Capture the cell that displays the provided text and extract its (x, y) central coordinate. 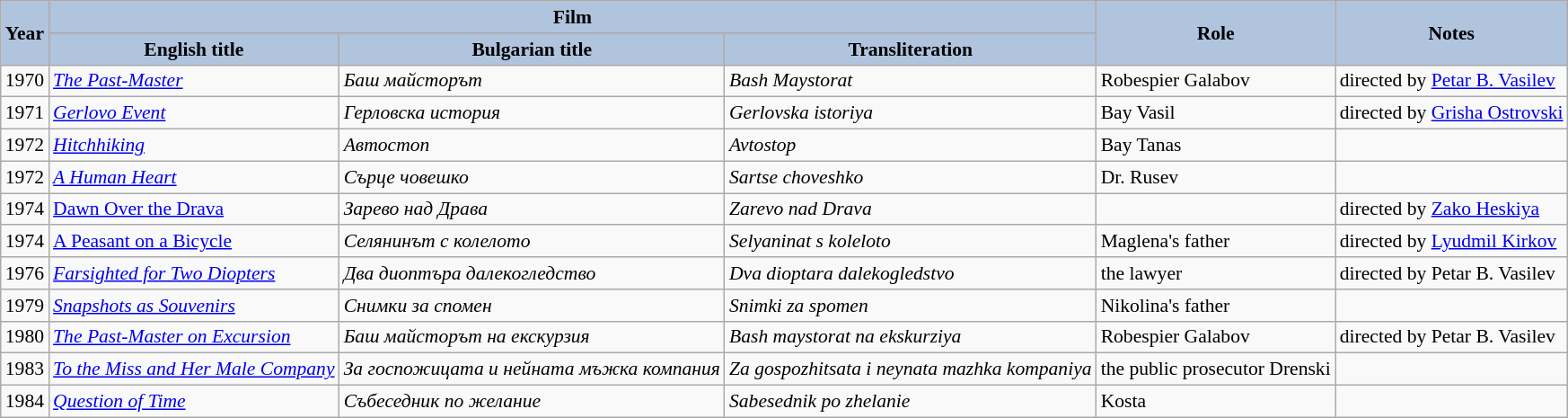
the lawyer (1216, 273)
A Peasant on a Bicycle (194, 242)
directed by Grisha Ostrovski (1451, 113)
Баш майсторът (532, 81)
Bash maystorat na ekskurziya (911, 337)
Maglena's father (1216, 242)
directed by Zako Heskiya (1451, 209)
Dva dioptara dalekogledstvo (911, 273)
Za gospozhitsata i neynata mazhka kompaniya (911, 369)
1984 (25, 402)
Notes (1451, 32)
The Past-Master on Excursion (194, 337)
Zarevo nad Drava (911, 209)
Nikolina's father (1216, 306)
The Past-Master (194, 81)
directed by Lyudmil Kirkov (1451, 242)
Dawn Over the Drava (194, 209)
Събеседник по желание (532, 402)
Баш майсторът на екскурзия (532, 337)
Role (1216, 32)
Selyaninat s koleloto (911, 242)
1980 (25, 337)
the public prosecutor Drenski (1216, 369)
Селянинът с колелото (532, 242)
Снимки за спомен (532, 306)
Два диоптъра далекогледство (532, 273)
Kosta (1216, 402)
Avtostop (911, 146)
Farsighted for Two Diopters (194, 273)
Film (573, 17)
Sabesednik po zhelanie (911, 402)
To the Miss and Her Male Company (194, 369)
A Human Heart (194, 177)
1970 (25, 81)
Year (25, 32)
Snapshots as Souvenirs (194, 306)
Gerlovo Event (194, 113)
Сърце човешко (532, 177)
Transliteration (911, 49)
Sartse choveshko (911, 177)
1976 (25, 273)
За госпожицата и нейната мъжка компания (532, 369)
1979 (25, 306)
Зарево над Драва (532, 209)
Gerlovska istoriya (911, 113)
Question of Time (194, 402)
1983 (25, 369)
Автостоп (532, 146)
Dr. Rusev (1216, 177)
English title (194, 49)
Герловска история (532, 113)
Bulgarian title (532, 49)
Bay Vasil (1216, 113)
Hitchhiking (194, 146)
1971 (25, 113)
Bash Maystorat (911, 81)
Snimki za spomen (911, 306)
Bay Tanas (1216, 146)
